Pinpoint the cell where the given text exists, returning its (X, Y) midpoint coordinate. 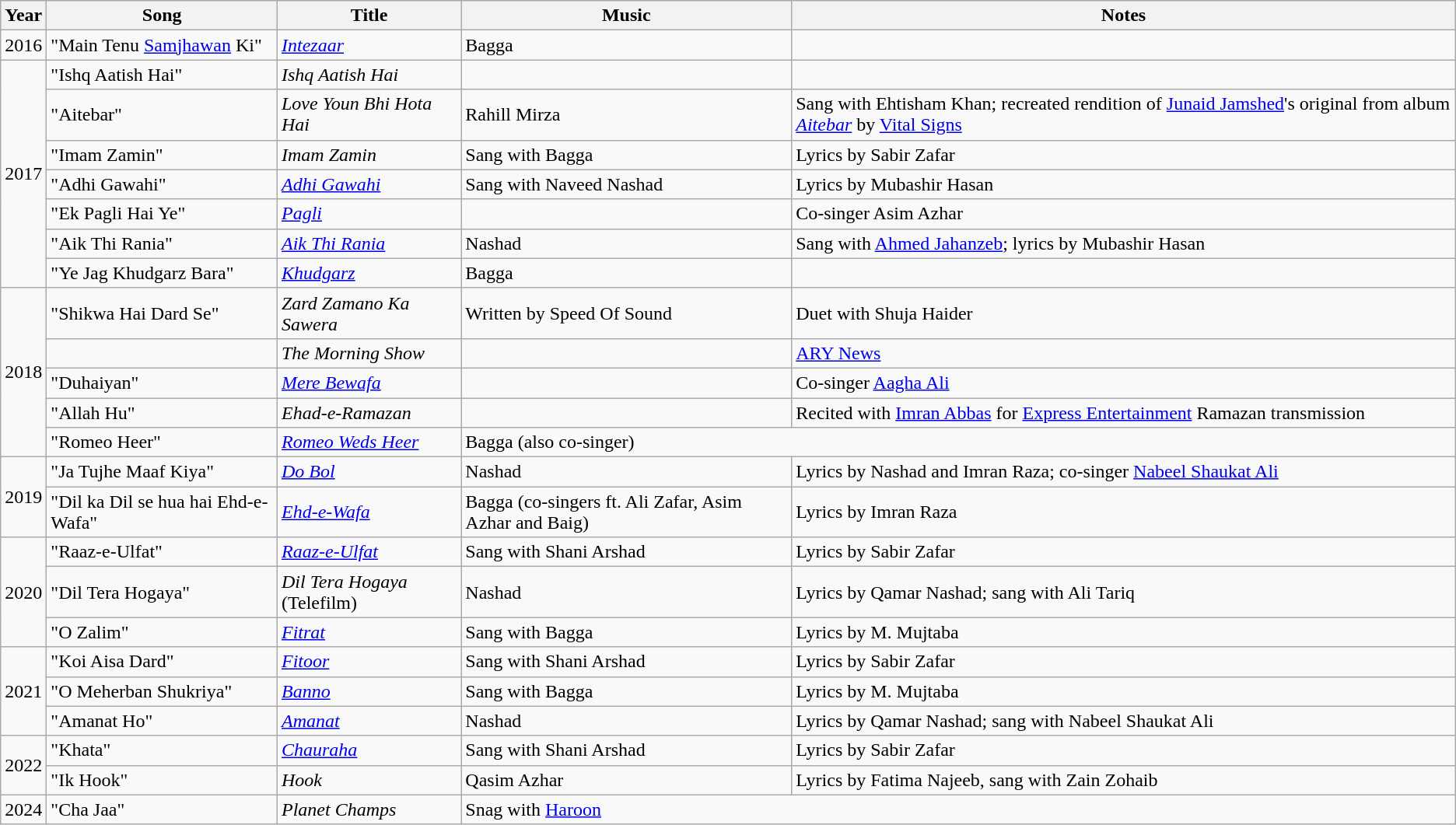
Written by Speed Of Sound (627, 313)
Love Youn Bhi Hota Hai (369, 115)
Music (627, 16)
ARY News (1124, 353)
Lyrics by Nashad and Imran Raza; co-singer Nabeel Shaukat Ali (1124, 472)
Title (369, 16)
Lyrics by Imran Raza (1124, 512)
2017 (23, 174)
Zard Zamano Ka Sawera (369, 313)
"Aik Thi Rania" (162, 243)
Duet with Shuja Haider (1124, 313)
"Raaz-e-Ulfat" (162, 552)
2021 (23, 691)
"Ishq Aatish Hai" (162, 75)
Ehad-e-Ramazan (369, 413)
"Duhaiyan" (162, 383)
"Koi Aisa Dard" (162, 662)
Planet Champs (369, 809)
Amanat (369, 721)
Sang with Ahmed Jahanzeb; lyrics by Mubashir Hasan (1124, 243)
2016 (23, 45)
"Ja Tujhe Maaf Kiya" (162, 472)
Romeo Weds Heer (369, 442)
Lyrics by Mubashir Hasan (1124, 184)
Adhi Gawahi (369, 184)
"Main Tenu Samjhawan Ki" (162, 45)
2018 (23, 372)
Hook (369, 780)
Mere Bewafa (369, 383)
Banno (369, 691)
"Ek Pagli Hai Ye" (162, 214)
"Dil ka Dil se hua hai Ehd-e-Wafa" (162, 512)
Do Bol (369, 472)
"Adhi Gawahi" (162, 184)
Sang with Naveed Nashad (627, 184)
Sang with Ehtisham Khan; recreated rendition of Junaid Jamshed's original from album Aitebar by Vital Signs (1124, 115)
"Dil Tera Hogaya" (162, 593)
"Romeo Heer" (162, 442)
Bagga (co-singers ft. Ali Zafar, Asim Azhar and Baig) (627, 512)
Imam Zamin (369, 155)
Year (23, 16)
"Shikwa Hai Dard Se" (162, 313)
Lyrics by Qamar Nashad; sang with Ali Tariq (1124, 593)
Co-singer Aagha Ali (1124, 383)
"Ik Hook" (162, 780)
"Khata" (162, 750)
Bagga (also co-singer) (958, 442)
Recited with Imran Abbas for Express Entertainment Ramazan transmission (1124, 413)
"Ye Jag Khudgarz Bara" (162, 273)
Intezaar (369, 45)
"Cha Jaa" (162, 809)
Lyrics by Fatima Najeeb, sang with Zain Zohaib (1124, 780)
"Allah Hu" (162, 413)
"O Zalim" (162, 632)
Aik Thi Rania (369, 243)
Dil Tera Hogaya (Telefilm) (369, 593)
Fitoor (369, 662)
Raaz-e-Ulfat (369, 552)
Ishq Aatish Hai (369, 75)
Co-singer Asim Azhar (1124, 214)
Qasim Azhar (627, 780)
2022 (23, 765)
Khudgarz (369, 273)
"Imam Zamin" (162, 155)
Pagli (369, 214)
2024 (23, 809)
Ehd-e-Wafa (369, 512)
"Amanat Ho" (162, 721)
Notes (1124, 16)
"Aitebar" (162, 115)
Snag with Haroon (958, 809)
Fitrat (369, 632)
2020 (23, 593)
Chauraha (369, 750)
2019 (23, 498)
Lyrics by Qamar Nashad; sang with Nabeel Shaukat Ali (1124, 721)
The Morning Show (369, 353)
Song (162, 16)
Rahill Mirza (627, 115)
"O Meherban Shukriya" (162, 691)
